For the text-containing cell, return its midpoint in [X, Y] coordinate format. 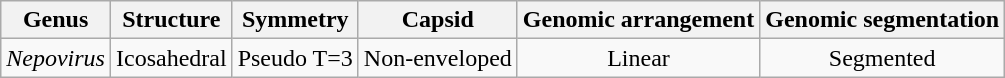
Nepovirus [56, 58]
Symmetry [295, 20]
Non-enveloped [438, 58]
Segmented [882, 58]
Pseudo T=3 [295, 58]
Genomic segmentation [882, 20]
Genomic arrangement [638, 20]
Genus [56, 20]
Structure [171, 20]
Icosahedral [171, 58]
Linear [638, 58]
Capsid [438, 20]
